Extract the [x, y] coordinate from the center of the cell holding the provided text.  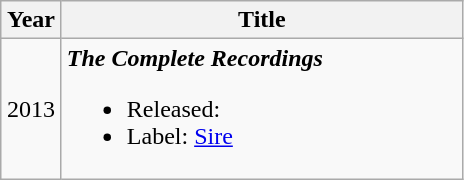
Year [32, 20]
Title [262, 20]
2013 [32, 109]
The Complete RecordingsReleased: Label: Sire [262, 109]
